Locate the cell with the specified text and output its (x, y) center coordinate. 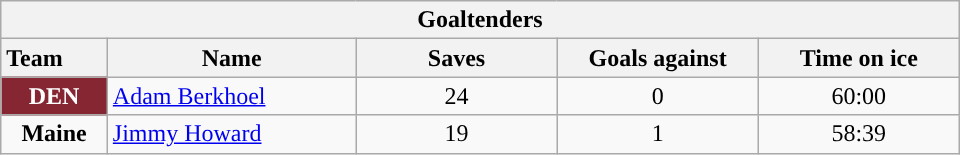
DEN (54, 96)
0 (658, 96)
Maine (54, 134)
Adam Berkhoel (232, 96)
Saves (456, 58)
Jimmy Howard (232, 134)
Name (232, 58)
19 (456, 134)
1 (658, 134)
58:39 (858, 134)
Team (54, 58)
60:00 (858, 96)
Time on ice (858, 58)
Goals against (658, 58)
24 (456, 96)
Goaltenders (480, 20)
